Determine the [x, y] coordinate at the center of the cell enclosing the given text.  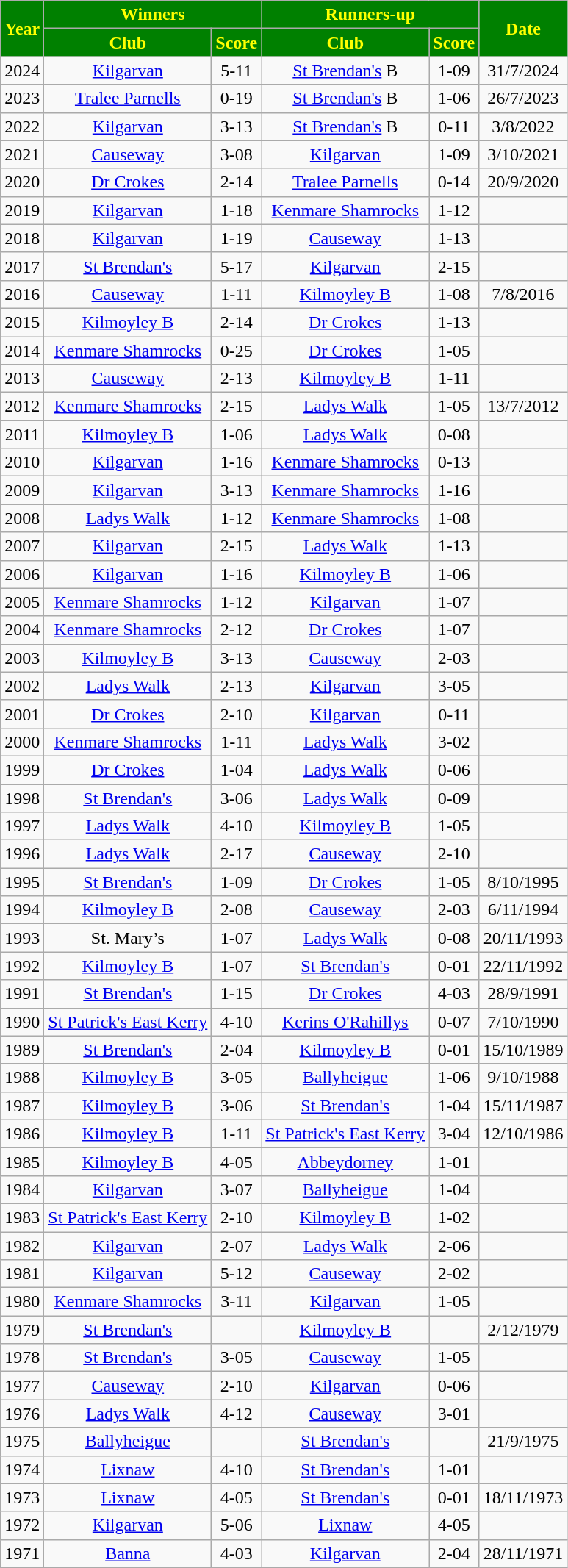
1977 [22, 1386]
1989 [22, 1050]
2004 [22, 630]
0-13 [454, 462]
1990 [22, 1022]
2017 [22, 266]
Banna [128, 1553]
3-02 [454, 742]
Runners-up [370, 15]
Abbeydorney [345, 1161]
1-18 [237, 210]
St. Mary’s [128, 938]
1972 [22, 1525]
1986 [22, 1134]
3-11 [237, 1302]
2015 [22, 322]
28/11/1971 [523, 1553]
1971 [22, 1553]
1980 [22, 1302]
1975 [22, 1442]
7/10/1990 [523, 1022]
12/10/1986 [523, 1134]
0-07 [454, 1022]
1981 [22, 1274]
1991 [22, 994]
21/9/1975 [523, 1442]
Date [523, 29]
2/12/1979 [523, 1330]
6/11/1994 [523, 910]
2012 [22, 407]
22/11/1992 [523, 966]
2022 [22, 126]
20/11/1993 [523, 938]
3-07 [237, 1189]
2003 [22, 658]
1996 [22, 854]
2000 [22, 742]
1978 [22, 1358]
20/9/2020 [523, 182]
2018 [22, 238]
3-08 [237, 154]
15/10/1989 [523, 1050]
31/7/2024 [523, 71]
2005 [22, 602]
1-15 [237, 994]
2019 [22, 210]
5-11 [237, 71]
2001 [22, 714]
1997 [22, 826]
Kerins O'Rahillys [345, 1022]
2008 [22, 518]
2002 [22, 686]
13/7/2012 [523, 407]
1976 [22, 1414]
1985 [22, 1161]
1979 [22, 1330]
Year [22, 29]
0-19 [237, 99]
1-02 [454, 1217]
2014 [22, 351]
8/10/1995 [523, 882]
4-12 [237, 1414]
3/8/2022 [523, 126]
7/8/2016 [523, 294]
0-14 [454, 182]
2006 [22, 574]
2-06 [454, 1246]
26/7/2023 [523, 99]
2020 [22, 182]
2-07 [237, 1246]
1992 [22, 966]
2013 [22, 379]
2011 [22, 434]
1998 [22, 798]
3-01 [454, 1414]
1983 [22, 1217]
2010 [22, 462]
2007 [22, 546]
2009 [22, 490]
1974 [22, 1469]
3-04 [454, 1134]
1995 [22, 882]
5-17 [237, 266]
9/10/1988 [523, 1078]
1994 [22, 910]
2021 [22, 154]
2016 [22, 294]
18/11/1973 [523, 1497]
1-19 [237, 238]
15/11/1987 [523, 1106]
5-06 [237, 1525]
0-25 [237, 351]
2023 [22, 99]
2-12 [237, 630]
Winners [153, 15]
1973 [22, 1497]
3/10/2021 [523, 154]
2-08 [237, 910]
1988 [22, 1078]
1993 [22, 938]
5-12 [237, 1274]
1984 [22, 1189]
1982 [22, 1246]
0-09 [454, 798]
1999 [22, 770]
2-17 [237, 854]
2024 [22, 71]
2-02 [454, 1274]
1987 [22, 1106]
28/9/1991 [523, 994]
